Locate the cell with the specified text and output its [x, y] center coordinate. 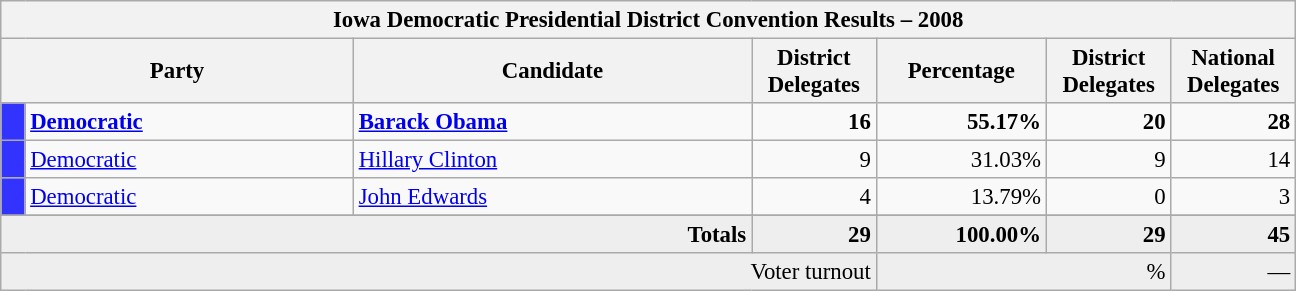
3 [1234, 197]
Barack Obama [552, 122]
100.00% [961, 235]
16 [814, 122]
45 [1234, 235]
Iowa Democratic Presidential District Convention Results – 2008 [648, 20]
Percentage [961, 72]
14 [1234, 160]
National Delegates [1234, 72]
Candidate [552, 72]
Totals [376, 235]
13.79% [961, 197]
31.03% [961, 160]
28 [1234, 122]
Party [178, 72]
0 [1108, 197]
John Edwards [552, 197]
Hillary Clinton [552, 160]
4 [814, 197]
55.17% [961, 122]
20 [1108, 122]
